Scan for the cell matching the given text and deliver its [X, Y] coordinate at center. 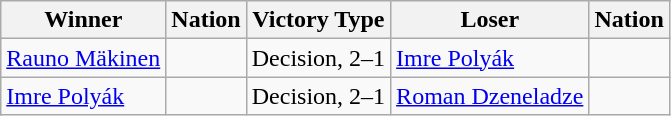
Rauno Mäkinen [84, 58]
Victory Type [318, 20]
Roman Dzeneladze [490, 96]
Winner [84, 20]
Loser [490, 20]
